Extract the (x, y) coordinate from the center of the cell holding the provided text.  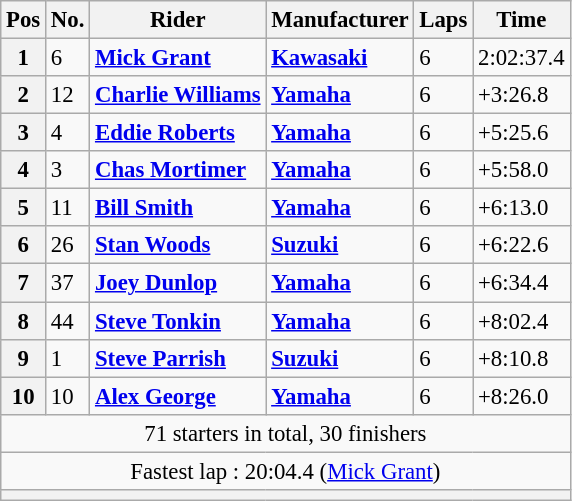
5 (24, 208)
8 (24, 321)
7 (24, 283)
Chas Mortimer (178, 170)
26 (68, 245)
71 starters in total, 30 finishers (286, 433)
Charlie Williams (178, 95)
+8:10.8 (522, 358)
11 (68, 208)
+6:13.0 (522, 208)
Fastest lap : 20:04.4 (Mick Grant) (286, 471)
Joey Dunlop (178, 283)
Bill Smith (178, 208)
44 (68, 321)
Kawasaki (340, 58)
Eddie Roberts (178, 133)
Alex George (178, 396)
No. (68, 20)
Pos (24, 20)
Steve Parrish (178, 358)
+6:34.4 (522, 283)
Steve Tonkin (178, 321)
37 (68, 283)
Time (522, 20)
2 (24, 95)
Rider (178, 20)
+5:58.0 (522, 170)
Stan Woods (178, 245)
+8:26.0 (522, 396)
+8:02.4 (522, 321)
12 (68, 95)
+3:26.8 (522, 95)
9 (24, 358)
Mick Grant (178, 58)
Laps (444, 20)
+5:25.6 (522, 133)
+6:22.6 (522, 245)
Manufacturer (340, 20)
2:02:37.4 (522, 58)
